Locate the cell with the specified text and output its [x, y] center coordinate. 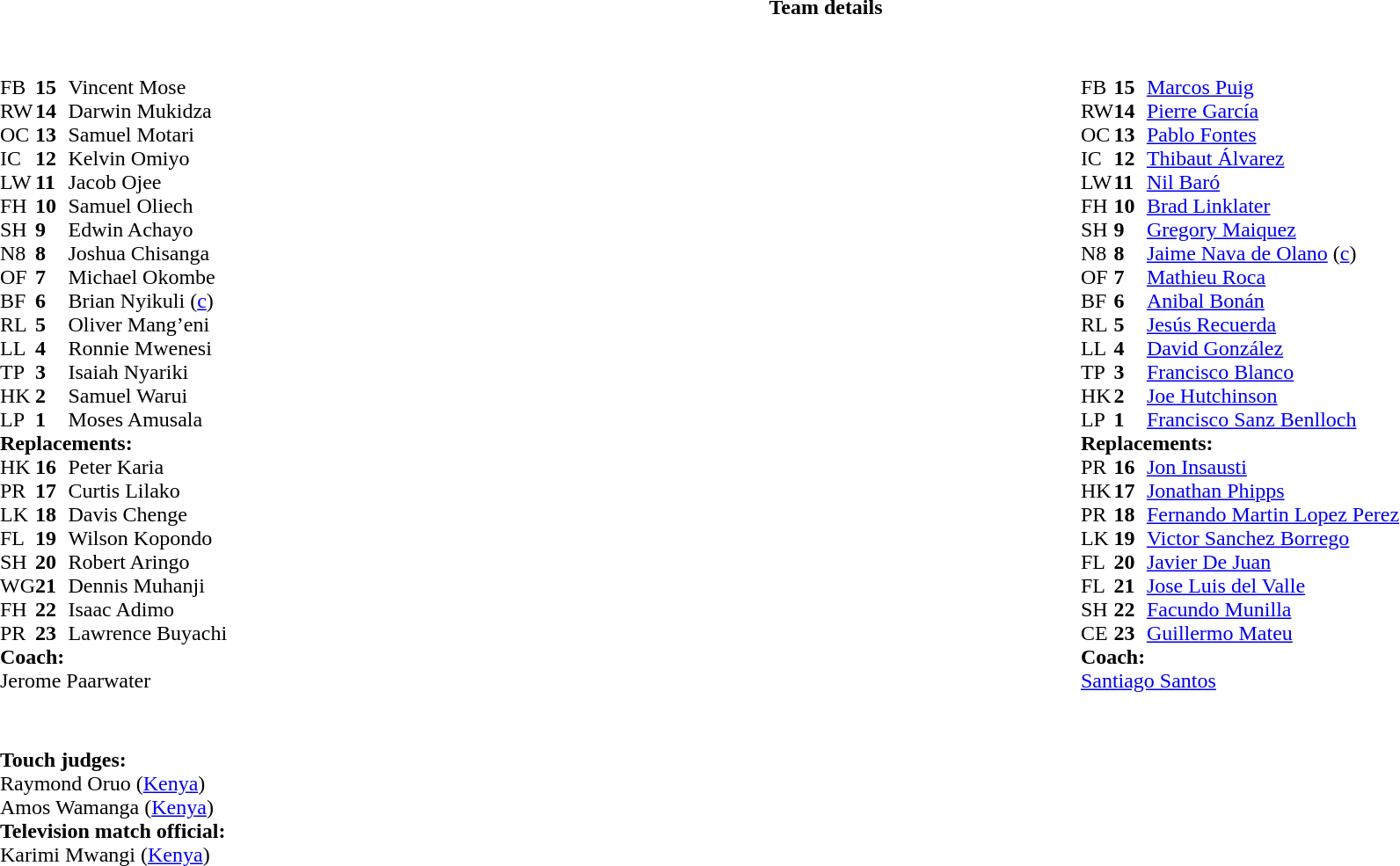
CE [1097, 633]
Fernando Martin Lopez Perez [1273, 515]
Francisco Sanz Benlloch [1273, 420]
Vincent Mose [148, 88]
Gregory Maiquez [1273, 230]
Peter Karia [148, 468]
Javier De Juan [1273, 563]
Joshua Chisanga [148, 253]
Jacob Ojee [148, 183]
Victor Sanchez Borrego [1273, 538]
Thibaut Álvarez [1273, 158]
Jonathan Phipps [1273, 491]
Curtis Lilako [148, 491]
David González [1273, 348]
Joe Hutchinson [1273, 396]
Robert Aringo [148, 563]
Dennis Muhanji [148, 586]
Marcos Puig [1273, 88]
Samuel Motari [148, 135]
Brian Nyikuli (c) [148, 301]
Nil Baró [1273, 183]
Jerome Paarwater [113, 680]
Mathieu Roca [1273, 278]
Guillermo Mateu [1273, 633]
Jesús Recuerda [1273, 325]
Santiago Santos [1240, 680]
Brad Linklater [1273, 206]
Pablo Fontes [1273, 135]
Edwin Achayo [148, 230]
Jose Luis del Valle [1273, 586]
Kelvin Omiyo [148, 158]
Francisco Blanco [1273, 373]
Jaime Nava de Olano (c) [1273, 253]
Darwin Mukidza [148, 111]
Michael Okombe [148, 278]
Facundo Munilla [1273, 610]
Lawrence Buyachi [148, 633]
Isaiah Nyariki [148, 373]
Samuel Oliech [148, 206]
Samuel Warui [148, 396]
Isaac Adimo [148, 610]
Oliver Mang’eni [148, 325]
Wilson Kopondo [148, 538]
Pierre García [1273, 111]
Moses Amusala [148, 420]
Davis Chenge [148, 515]
WG [18, 586]
Jon Insausti [1273, 468]
Ronnie Mwenesi [148, 348]
Anibal Bonán [1273, 301]
